Locate the cell with the specified text and output its [x, y] center coordinate. 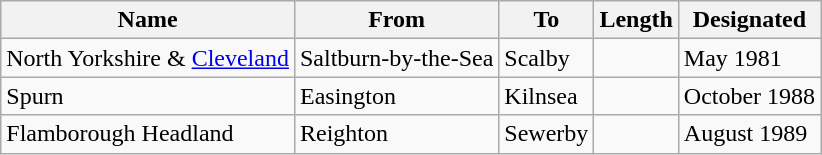
Scalby [546, 58]
North Yorkshire & Cleveland [148, 58]
Kilnsea [546, 96]
From [396, 20]
Spurn [148, 96]
To [546, 20]
Sewerby [546, 134]
Name [148, 20]
Designated [749, 20]
May 1981 [749, 58]
August 1989 [749, 134]
Length [636, 20]
Flamborough Headland [148, 134]
Reighton [396, 134]
October 1988 [749, 96]
Easington [396, 96]
Saltburn-by-the-Sea [396, 58]
